Scan for the cell matching the given text and deliver its (x, y) coordinate at center. 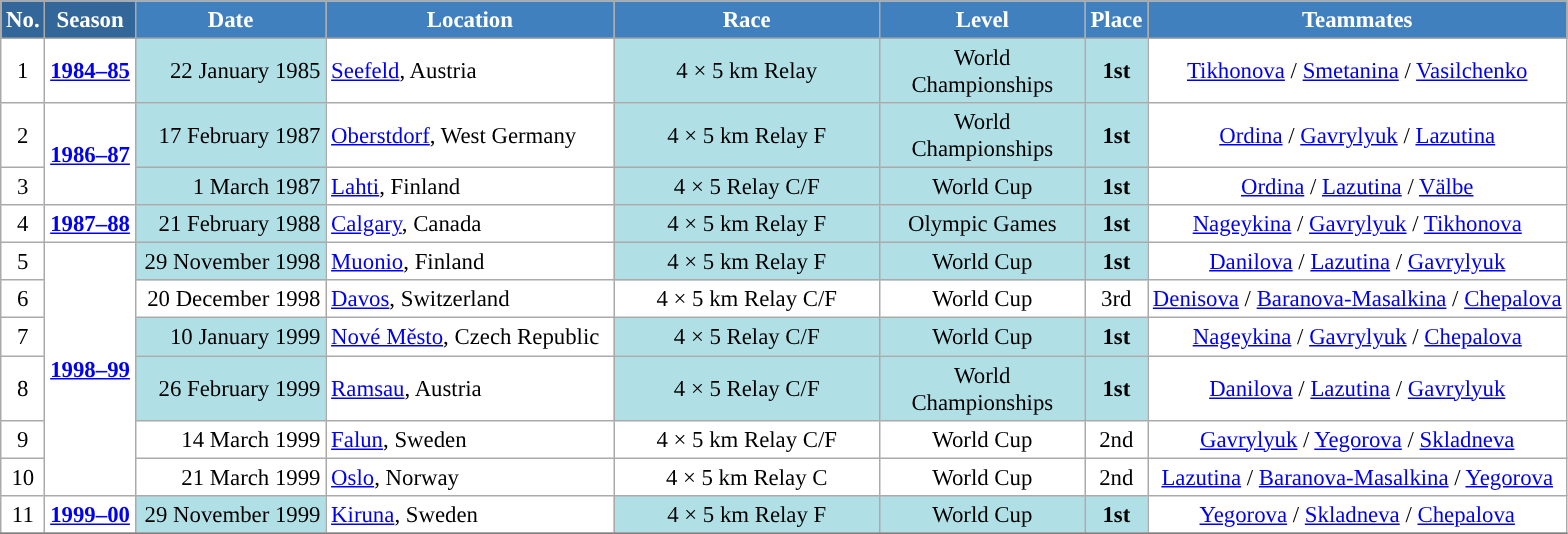
1999–00 (90, 514)
1998–99 (90, 370)
7 (23, 337)
4 × 5 km Relay (747, 72)
Calgary, Canada (470, 224)
20 December 1998 (230, 299)
3rd (1116, 299)
Falun, Sweden (470, 439)
Denisova / Baranova-Masalkina / Chepalova (1358, 299)
6 (23, 299)
1 March 1987 (230, 187)
Level (982, 20)
Teammates (1358, 20)
Ordina / Lazutina / Välbe (1358, 187)
Seefeld, Austria (470, 72)
Nové Město, Czech Republic (470, 337)
29 November 1999 (230, 514)
11 (23, 514)
4 (23, 224)
Kiruna, Sweden (470, 514)
4 × 5 km Relay C (747, 477)
Tikhonova / Smetanina / Vasilchenko (1358, 72)
Place (1116, 20)
Location (470, 20)
Date (230, 20)
17 February 1987 (230, 136)
1987–88 (90, 224)
Yegorova / Skladneva / Chepalova (1358, 514)
3 (23, 187)
9 (23, 439)
Oslo, Norway (470, 477)
1986–87 (90, 154)
Muonio, Finland (470, 262)
Race (747, 20)
Ramsau, Austria (470, 388)
Season (90, 20)
21 February 1988 (230, 224)
21 March 1999 (230, 477)
29 November 1998 (230, 262)
Lahti, Finland (470, 187)
5 (23, 262)
Ordina / Gavrylyuk / Lazutina (1358, 136)
8 (23, 388)
1984–85 (90, 72)
10 (23, 477)
Lazutina / Baranova-Masalkina / Yegorova (1358, 477)
Gavrylyuk / Yegorova / Skladneva (1358, 439)
Olympic Games (982, 224)
Nageykina / Gavrylyuk / Chepalova (1358, 337)
2 (23, 136)
22 January 1985 (230, 72)
No. (23, 20)
14 March 1999 (230, 439)
Davos, Switzerland (470, 299)
26 February 1999 (230, 388)
1 (23, 72)
10 January 1999 (230, 337)
Nageykina / Gavrylyuk / Tikhonova (1358, 224)
Oberstdorf, West Germany (470, 136)
